Extract the [x, y] coordinate from the center of the cell holding the provided text.  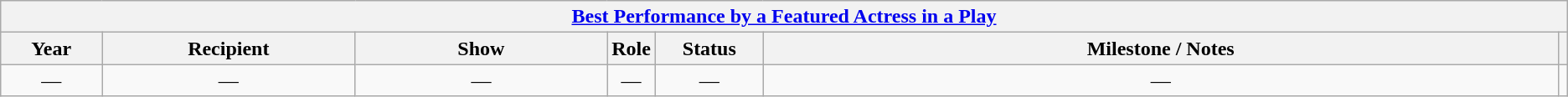
Show [481, 48]
Best Performance by a Featured Actress in a Play [784, 17]
Year [52, 48]
Recipient [229, 48]
Role [632, 48]
Status [709, 48]
Milestone / Notes [1161, 48]
